Output the (x, y) coordinate of the center of the cell containing the given text.  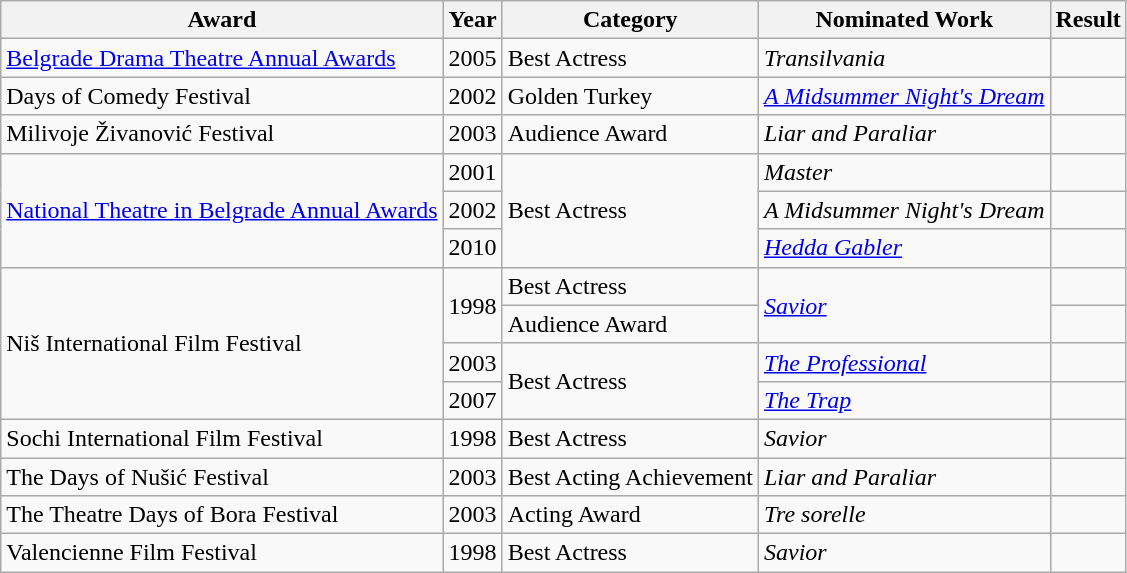
Milivoje Živanović Festival (222, 134)
Year (472, 20)
The Days of Nušić Festival (222, 477)
Nominated Work (904, 20)
2001 (472, 172)
Belgrade Drama Theatre Annual Awards (222, 58)
Golden Turkey (630, 96)
The Theatre Days of Bora Festival (222, 515)
Niš International Film Festival (222, 343)
2005 (472, 58)
Hedda Gabler (904, 248)
Award (222, 20)
Transilvania (904, 58)
Result (1088, 20)
Sochi International Film Festival (222, 438)
Master (904, 172)
Tre sorelle (904, 515)
Valencienne Film Festival (222, 553)
Acting Award (630, 515)
The Trap (904, 400)
Best Acting Achievement (630, 477)
The Professional (904, 362)
National Theatre in Belgrade Annual Awards (222, 210)
2010 (472, 248)
Category (630, 20)
Days of Comedy Festival (222, 96)
2007 (472, 400)
